Detect which cell encompasses the target text, then output its (x, y) center coordinate. 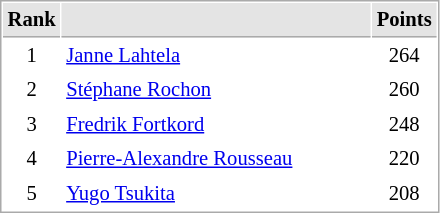
1 (32, 56)
248 (404, 124)
260 (404, 90)
Rank (32, 20)
Stéphane Rochon (216, 90)
3 (32, 124)
Points (404, 20)
208 (404, 194)
Pierre-Alexandre Rousseau (216, 158)
2 (32, 90)
Yugo Tsukita (216, 194)
264 (404, 56)
220 (404, 158)
5 (32, 194)
Fredrik Fortkord (216, 124)
4 (32, 158)
Janne Lahtela (216, 56)
